Extract the [x, y] coordinate from the center of the cell holding the provided text.  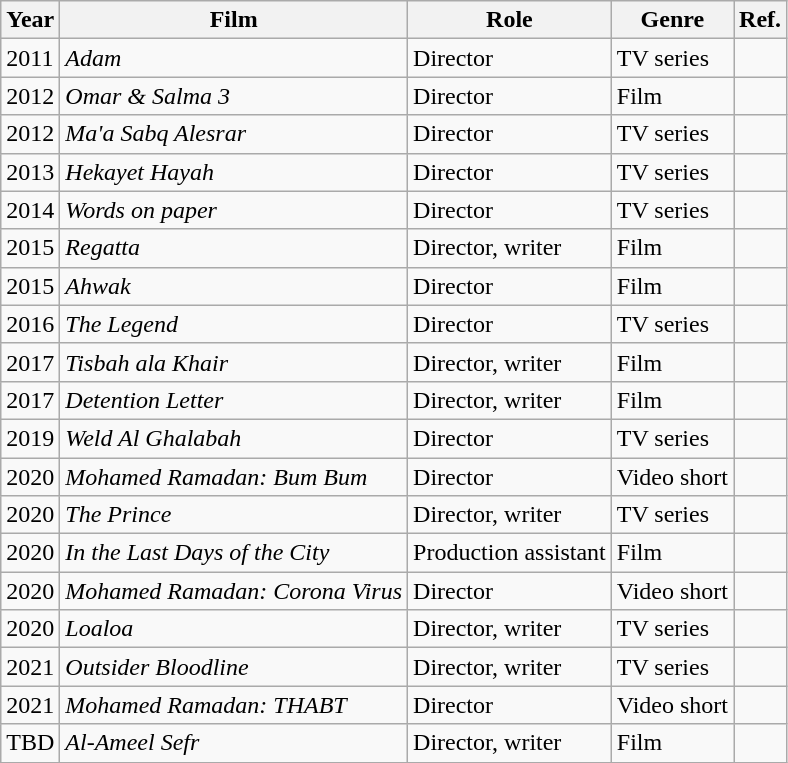
2019 [30, 438]
2014 [30, 210]
The Legend [234, 324]
Mohamed Ramadan: Bum Bum [234, 477]
Hekayet Hayah [234, 172]
Weld Al Ghalabah [234, 438]
Mohamed Ramadan: THABT [234, 705]
Al-Ameel Sefr [234, 743]
TBD [30, 743]
In the Last Days of the City [234, 553]
The Prince [234, 515]
Regatta [234, 248]
Tisbah ala Khair [234, 362]
Loaloa [234, 629]
Mohamed Ramadan: Corona Virus [234, 591]
Detention Letter [234, 400]
Adam [234, 58]
Words on paper [234, 210]
Outsider Bloodline [234, 667]
Role [510, 20]
Ma'a Sabq Alesrar [234, 134]
Ref. [760, 20]
Genre [672, 20]
2013 [30, 172]
Production assistant [510, 553]
2016 [30, 324]
Omar & Salma 3 [234, 96]
Ahwak [234, 286]
Year [30, 20]
2011 [30, 58]
